For the text-containing cell, return its midpoint in [X, Y] coordinate format. 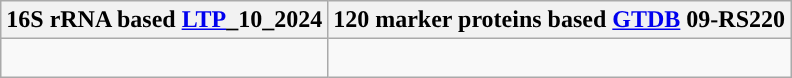
16S rRNA based LTP_10_2024 [164, 20]
120 marker proteins based GTDB 09-RS220 [560, 20]
